Return the (X, Y) coordinate for the center point of the cell that contains the specified text.  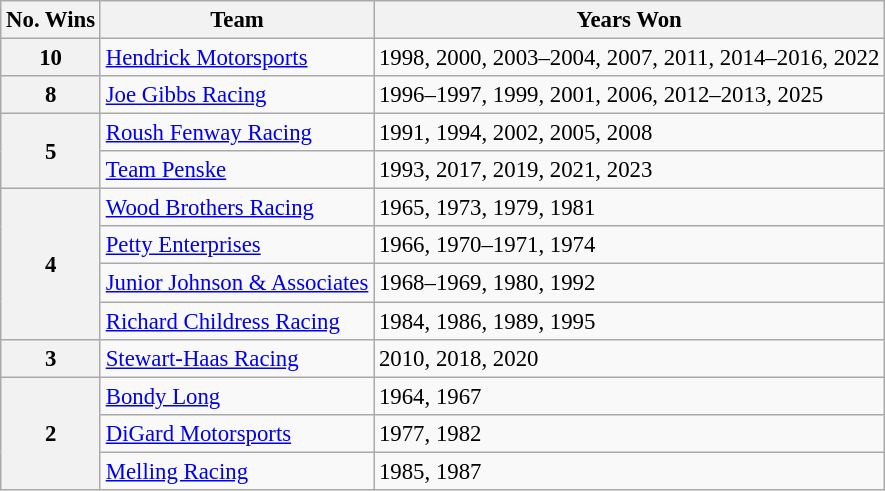
1984, 1986, 1989, 1995 (630, 321)
10 (51, 58)
1977, 1982 (630, 433)
Bondy Long (236, 396)
1968–1969, 1980, 1992 (630, 283)
5 (51, 152)
1985, 1987 (630, 471)
Joe Gibbs Racing (236, 95)
1996–1997, 1999, 2001, 2006, 2012–2013, 2025 (630, 95)
Years Won (630, 20)
1966, 1970–1971, 1974 (630, 245)
1998, 2000, 2003–2004, 2007, 2011, 2014–2016, 2022 (630, 58)
Team Penske (236, 170)
Roush Fenway Racing (236, 133)
3 (51, 358)
Melling Racing (236, 471)
Hendrick Motorsports (236, 58)
2 (51, 434)
DiGard Motorsports (236, 433)
Petty Enterprises (236, 245)
1964, 1967 (630, 396)
Stewart-Haas Racing (236, 358)
1991, 1994, 2002, 2005, 2008 (630, 133)
Richard Childress Racing (236, 321)
Junior Johnson & Associates (236, 283)
1965, 1973, 1979, 1981 (630, 208)
1993, 2017, 2019, 2021, 2023 (630, 170)
Team (236, 20)
8 (51, 95)
2010, 2018, 2020 (630, 358)
4 (51, 264)
No. Wins (51, 20)
Wood Brothers Racing (236, 208)
